Pinpoint the cell where the given text exists, returning its [X, Y] midpoint coordinate. 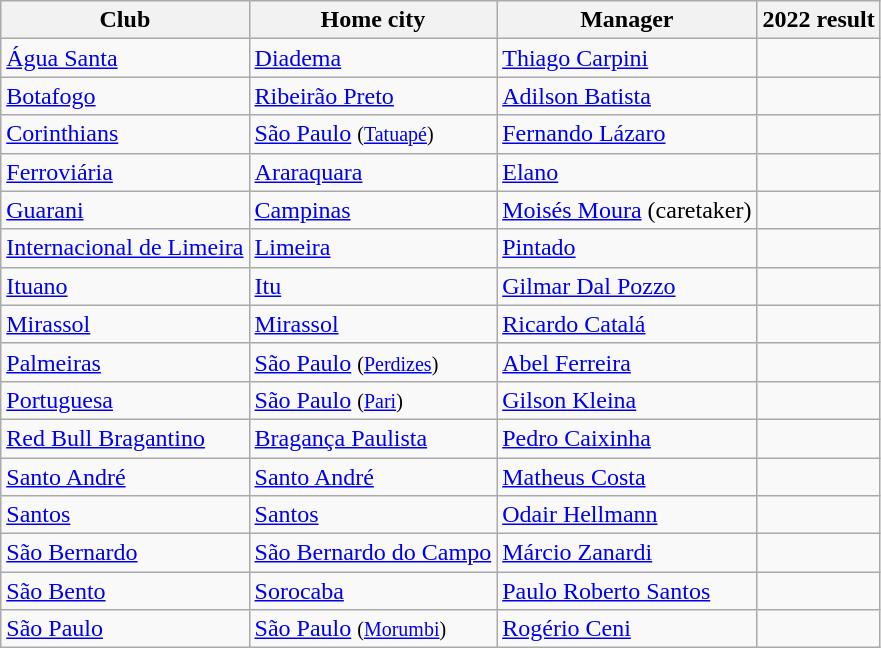
Red Bull Bragantino [125, 438]
Corinthians [125, 134]
São Bernardo [125, 553]
Matheus Costa [627, 477]
Itu [373, 286]
Água Santa [125, 58]
Palmeiras [125, 362]
Bragança Paulista [373, 438]
Gilmar Dal Pozzo [627, 286]
São Paulo (Pari) [373, 400]
Márcio Zanardi [627, 553]
Rogério Ceni [627, 629]
Campinas [373, 210]
Club [125, 20]
Home city [373, 20]
Limeira [373, 248]
São Bernardo do Campo [373, 553]
Ferroviária [125, 172]
Araraquara [373, 172]
Adilson Batista [627, 96]
Pintado [627, 248]
Thiago Carpini [627, 58]
Abel Ferreira [627, 362]
Ricardo Catalá [627, 324]
Botafogo [125, 96]
Guarani [125, 210]
Manager [627, 20]
Pedro Caixinha [627, 438]
Diadema [373, 58]
Portuguesa [125, 400]
Ribeirão Preto [373, 96]
São Paulo (Morumbi) [373, 629]
2022 result [818, 20]
São Bento [125, 591]
São Paulo (Perdizes) [373, 362]
São Paulo (Tatuapé) [373, 134]
Ituano [125, 286]
Fernando Lázaro [627, 134]
Paulo Roberto Santos [627, 591]
Moisés Moura (caretaker) [627, 210]
Elano [627, 172]
Internacional de Limeira [125, 248]
Gilson Kleina [627, 400]
Sorocaba [373, 591]
São Paulo [125, 629]
Odair Hellmann [627, 515]
